Locate the cell with the specified text and output its [X, Y] center coordinate. 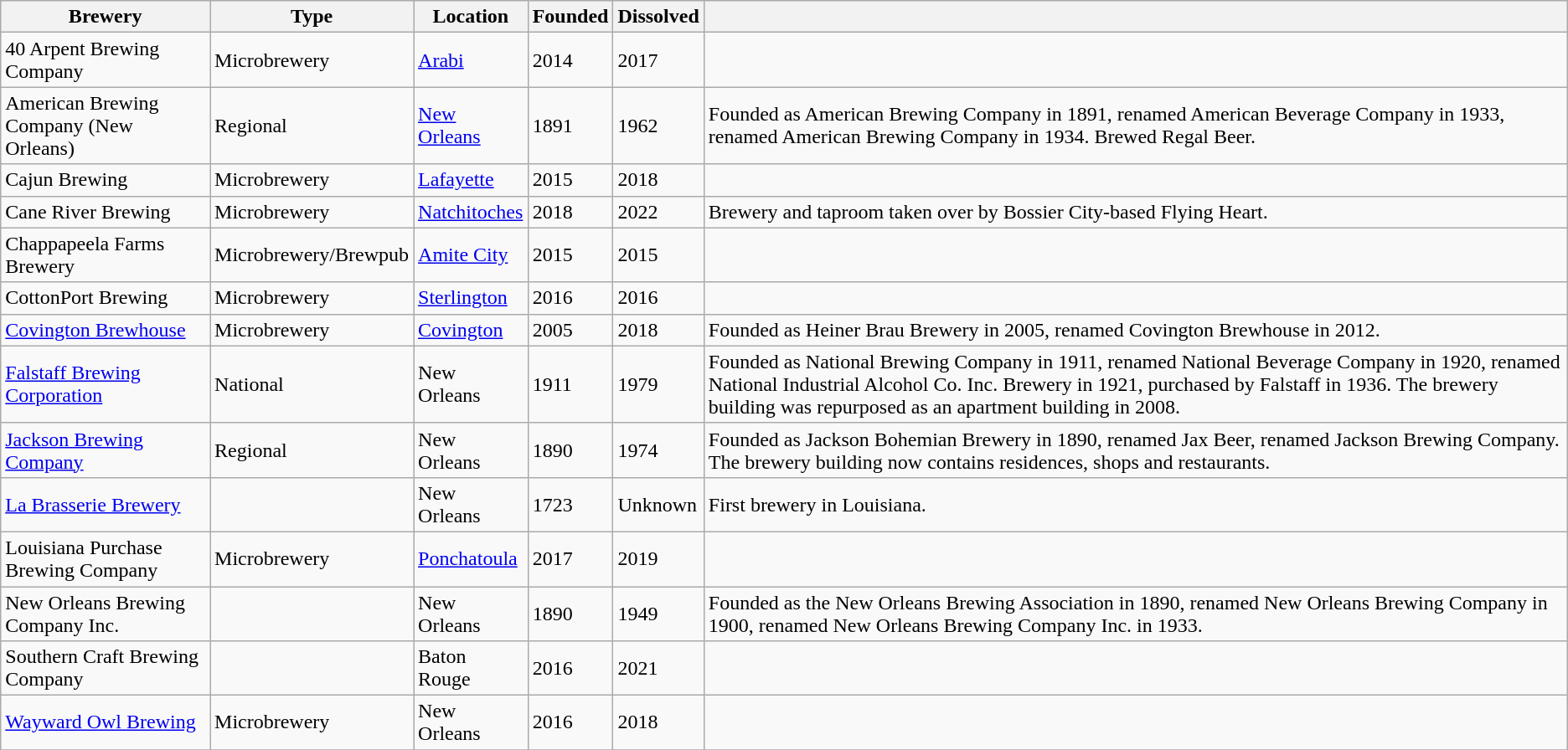
1911 [570, 384]
Baton Rouge [471, 668]
Brewery and taproom taken over by Bossier City-based Flying Heart. [1136, 212]
Unknown [658, 504]
Covington [471, 330]
1974 [658, 450]
Cane River Brewing [106, 212]
Lafayette [471, 180]
Type [312, 17]
1962 [658, 126]
1723 [570, 504]
La Brasserie Brewery [106, 504]
Founded as Heiner Brau Brewery in 2005, renamed Covington Brewhouse in 2012. [1136, 330]
First brewery in Louisiana. [1136, 504]
Chappapeela Farms Brewery [106, 254]
Sterlington [471, 298]
Dissolved [658, 17]
New Orleans Brewing Company Inc. [106, 613]
Southern Craft Brewing Company [106, 668]
American Brewing Company (New Orleans) [106, 126]
Founded as American Brewing Company in 1891, renamed American Beverage Company in 1933, renamed American Brewing Company in 1934. Brewed Regal Beer. [1136, 126]
1891 [570, 126]
Location [471, 17]
Microbrewery/Brewpub [312, 254]
Natchitoches [471, 212]
CottonPort Brewing [106, 298]
1949 [658, 613]
Arabi [471, 60]
Cajun Brewing [106, 180]
Louisiana Purchase Brewing Company [106, 559]
Jackson Brewing Company [106, 450]
2014 [570, 60]
Ponchatoula [471, 559]
Amite City [471, 254]
National [312, 384]
Wayward Owl Brewing [106, 723]
Covington Brewhouse [106, 330]
Founded [570, 17]
2005 [570, 330]
2022 [658, 212]
2021 [658, 668]
2019 [658, 559]
Brewery [106, 17]
1979 [658, 384]
40 Arpent Brewing Company [106, 60]
Falstaff Brewing Corporation [106, 384]
